Extract the [X, Y] coordinate from the center of the cell holding the provided text.  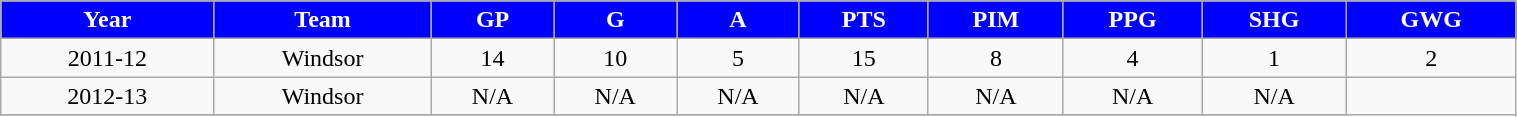
PTS [864, 20]
A [738, 20]
Year [108, 20]
8 [996, 58]
14 [492, 58]
GP [492, 20]
4 [1132, 58]
PIM [996, 20]
2012-13 [108, 96]
1 [1274, 58]
PPG [1132, 20]
SHG [1274, 20]
5 [738, 58]
2011-12 [108, 58]
15 [864, 58]
Team [322, 20]
G [616, 20]
10 [616, 58]
2 [1431, 58]
GWG [1431, 20]
